Detect which cell encompasses the target text, then output its (x, y) center coordinate. 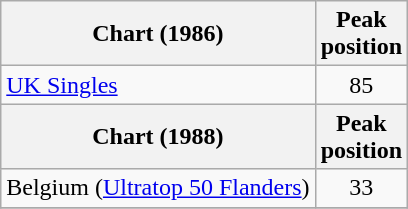
85 (361, 85)
Belgium (Ultratop 50 Flanders) (158, 188)
33 (361, 188)
Chart (1988) (158, 136)
UK Singles (158, 85)
Chart (1986) (158, 34)
